Scan for the cell matching the given text and deliver its (X, Y) coordinate at center. 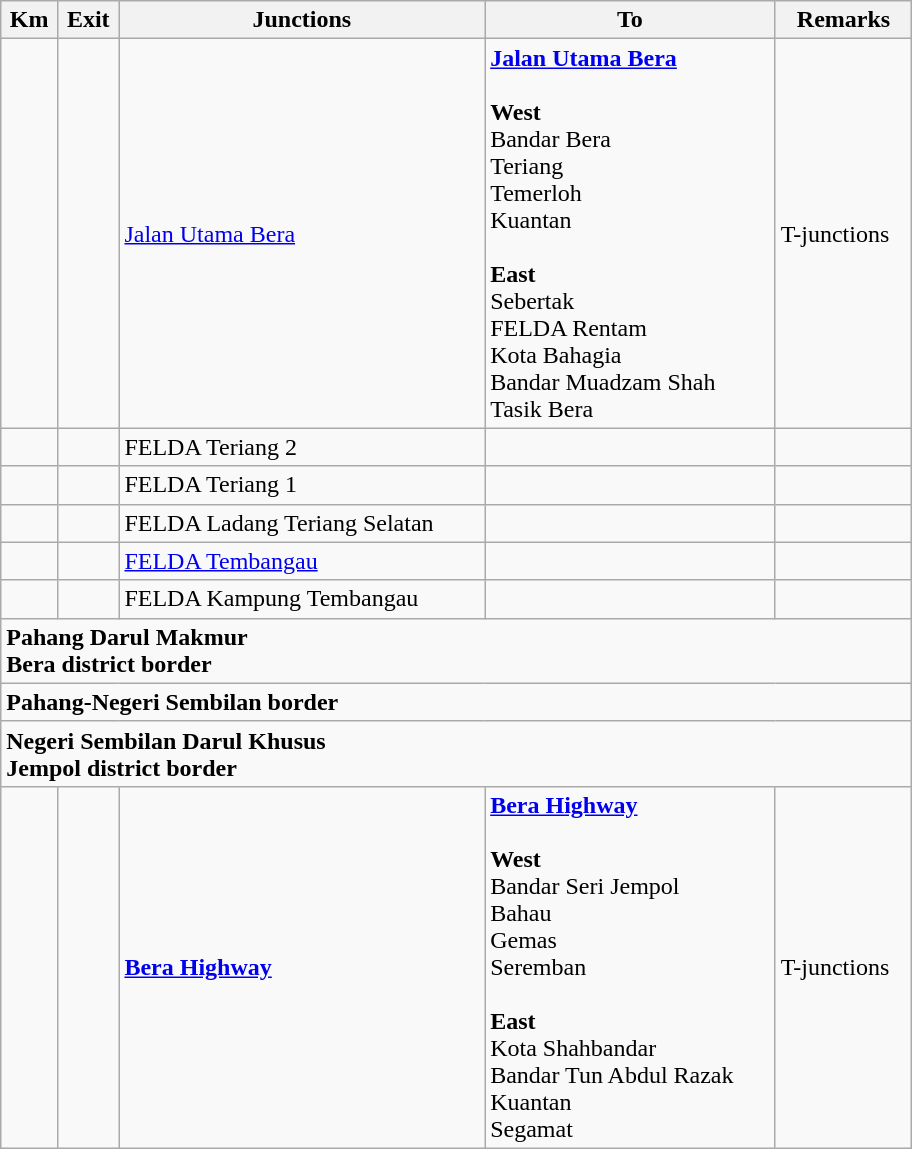
Pahang Darul MakmurBera district border (456, 650)
Jalan Utama Bera (302, 234)
Junctions (302, 20)
FELDA Teriang 2 (302, 447)
Pahang-Negeri Sembilan border (456, 702)
Jalan Utama BeraWestBandar BeraTeriangTemerlohKuantanEastSebertakFELDA RentamKota BahagiaBandar Muadzam ShahTasik Bera (630, 234)
Bera Highway (302, 967)
Km (30, 20)
Bera HighwayWestBandar Seri JempolBahauGemasSerembanEastKota ShahbandarBandar Tun Abdul RazakKuantanSegamat (630, 967)
FELDA Ladang Teriang Selatan (302, 523)
To (630, 20)
Remarks (844, 20)
Negeri Sembilan Darul KhususJempol district border (456, 754)
FELDA Tembangau (302, 561)
FELDA Teriang 1 (302, 485)
Exit (88, 20)
FELDA Kampung Tembangau (302, 599)
